Output the (x, y) coordinate of the center of the cell containing the given text.  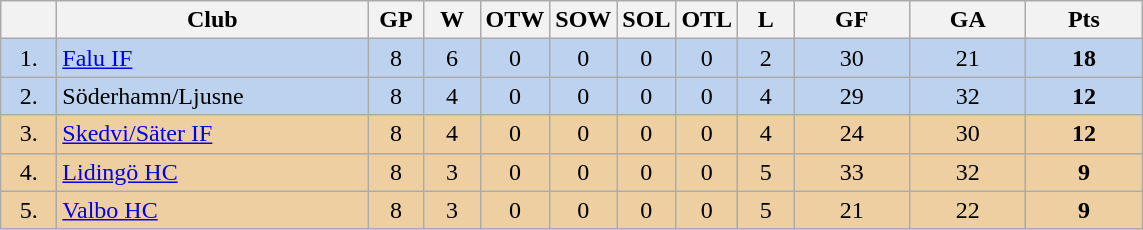
L (766, 20)
3. (29, 134)
GP (396, 20)
5. (29, 210)
OTL (707, 20)
2. (29, 96)
Valbo HC (212, 210)
W (452, 20)
OTW (515, 20)
Lidingö HC (212, 172)
GA (968, 20)
1. (29, 58)
29 (852, 96)
GF (852, 20)
6 (452, 58)
18 (1084, 58)
SOW (584, 20)
SOL (646, 20)
Club (212, 20)
Söderhamn/Ljusne (212, 96)
24 (852, 134)
Skedvi/Säter IF (212, 134)
Falu IF (212, 58)
33 (852, 172)
Pts (1084, 20)
2 (766, 58)
4. (29, 172)
22 (968, 210)
